Provide the (x, y) coordinate of the cell's center where the given text is located.  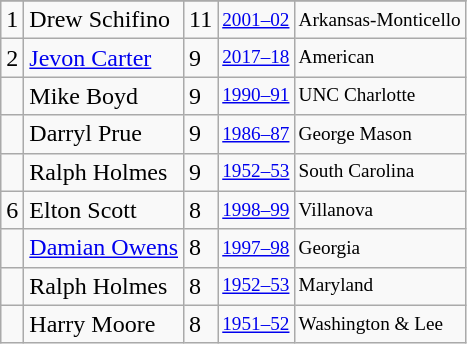
1986–87 (256, 134)
George Mason (380, 134)
1997–98 (256, 248)
11 (201, 20)
Georgia (380, 248)
Jevon Carter (104, 58)
1951–52 (256, 324)
Drew Schifino (104, 20)
2017–18 (256, 58)
South Carolina (380, 172)
UNC Charlotte (380, 96)
American (380, 58)
1990–91 (256, 96)
Villanova (380, 210)
2001–02 (256, 20)
1998–99 (256, 210)
Mike Boyd (104, 96)
2 (12, 58)
Elton Scott (104, 210)
Harry Moore (104, 324)
Washington & Lee (380, 324)
6 (12, 210)
Darryl Prue (104, 134)
Damian Owens (104, 248)
Maryland (380, 286)
1 (12, 20)
Arkansas-Monticello (380, 20)
